Return the (x, y) coordinate for the center point of the cell that contains the specified text.  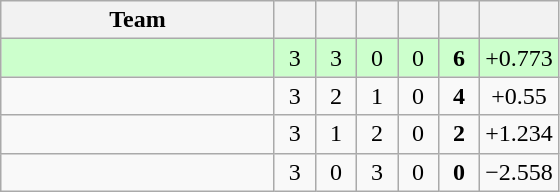
−2.558 (520, 172)
6 (460, 58)
+0.773 (520, 58)
+1.234 (520, 134)
4 (460, 96)
Team (138, 20)
+0.55 (520, 96)
